Provide the [X, Y] coordinate of the cell's center where the given text is located.  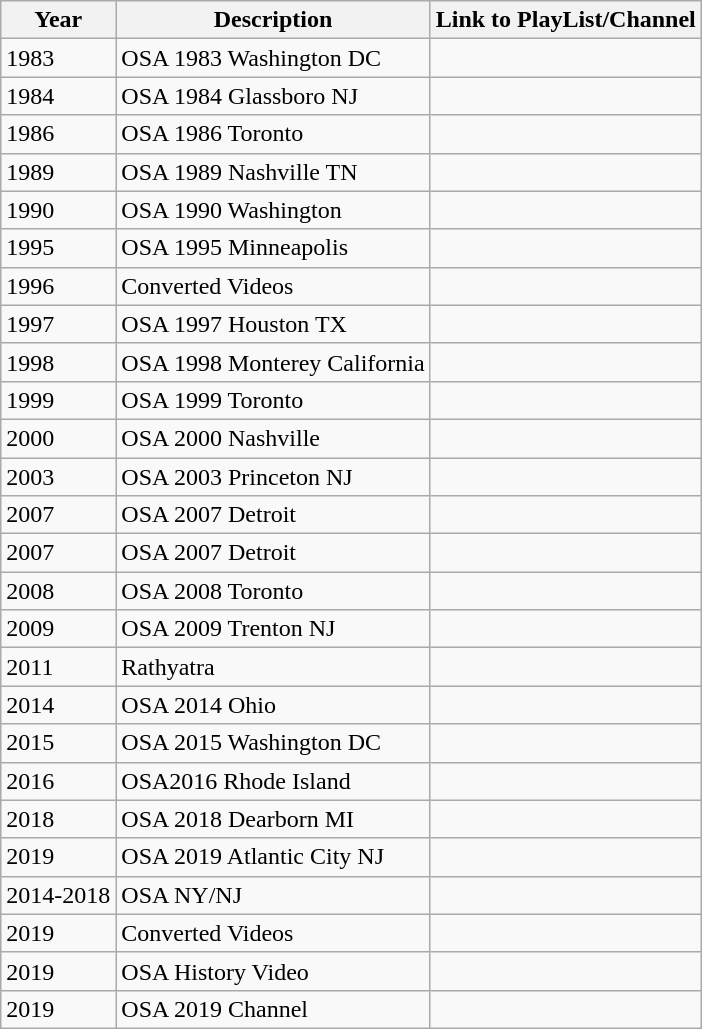
2014 [58, 705]
1999 [58, 400]
OSA 1990 Washington [273, 210]
1998 [58, 362]
OSA 1998 Monterey California [273, 362]
1990 [58, 210]
2011 [58, 667]
OSA 2003 Princeton NJ [273, 477]
OSA 2019 Atlantic City NJ [273, 857]
2003 [58, 477]
2014-2018 [58, 895]
OSA History Video [273, 971]
2016 [58, 781]
OSA2016 Rhode Island [273, 781]
OSA 1989 Nashville TN [273, 172]
Year [58, 20]
Link to PlayList/Channel [566, 20]
2015 [58, 743]
OSA 1984 Glassboro NJ [273, 96]
1996 [58, 286]
OSA 1997 Houston TX [273, 324]
1986 [58, 134]
OSA 2008 Toronto [273, 591]
OSA 1995 Minneapolis [273, 248]
1997 [58, 324]
1995 [58, 248]
1989 [58, 172]
1984 [58, 96]
OSA 2014 Ohio [273, 705]
OSA NY/NJ [273, 895]
OSA 1986 Toronto [273, 134]
2008 [58, 591]
Rathyatra [273, 667]
OSA 2009 Trenton NJ [273, 629]
2009 [58, 629]
OSA 2019 Channel [273, 1009]
1983 [58, 58]
OSA 2000 Nashville [273, 438]
2018 [58, 819]
OSA 2015 Washington DC [273, 743]
Description [273, 20]
OSA 1999 Toronto [273, 400]
OSA 2018 Dearborn MI [273, 819]
2000 [58, 438]
OSA 1983 Washington DC [273, 58]
